Capture the cell that displays the provided text and extract its [X, Y] central coordinate. 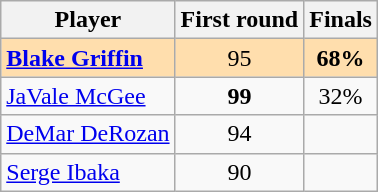
DeMar DeRozan [88, 134]
Player [88, 20]
90 [240, 172]
94 [240, 134]
99 [240, 96]
32% [341, 96]
Finals [341, 20]
First round [240, 20]
Serge Ibaka [88, 172]
JaVale McGee [88, 96]
68% [341, 58]
95 [240, 58]
Blake Griffin [88, 58]
